Identify which cell holds the provided text, then report its [x, y] central coordinate. 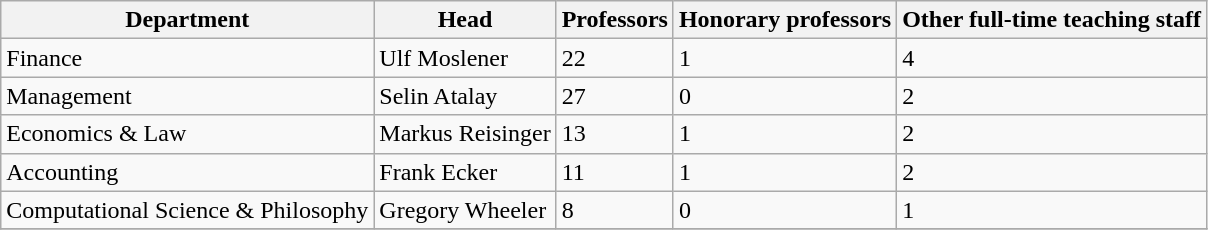
Frank Ecker [465, 172]
22 [614, 58]
Other full-time teaching staff [1052, 20]
Honorary professors [784, 20]
Gregory Wheeler [465, 210]
27 [614, 96]
Accounting [188, 172]
Economics & Law [188, 134]
Ulf Moslener [465, 58]
Markus Reisinger [465, 134]
Head [465, 20]
8 [614, 210]
Department [188, 20]
Finance [188, 58]
Computational Science & Philosophy [188, 210]
Professors [614, 20]
13 [614, 134]
Selin Atalay [465, 96]
Management [188, 96]
4 [1052, 58]
11 [614, 172]
